Find where the given text appears and provide that cell's center as (x, y) coordinate. 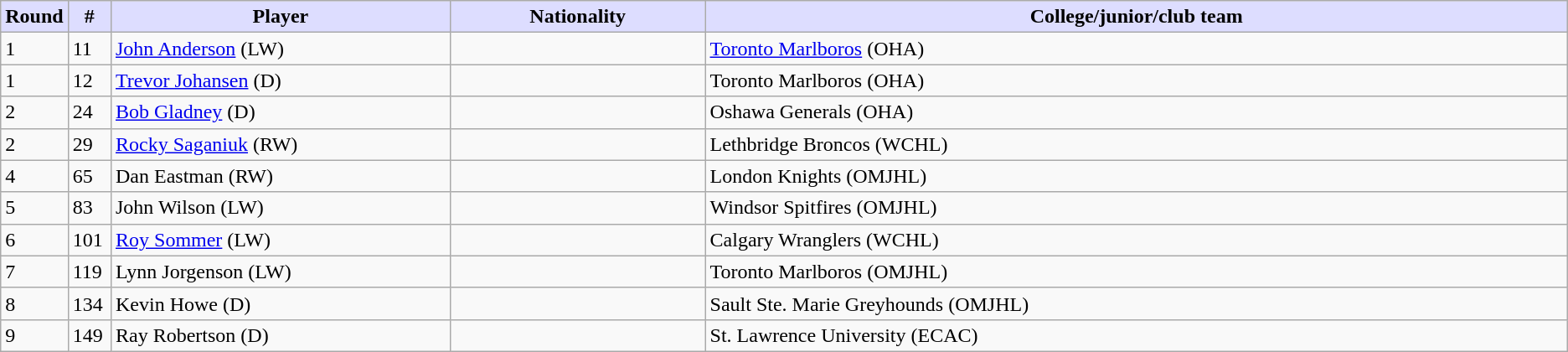
7 (34, 272)
Player (280, 17)
Windsor Spitfires (OMJHL) (1136, 208)
St. Lawrence University (ECAC) (1136, 335)
5 (34, 208)
119 (89, 272)
Round (34, 17)
83 (89, 208)
Kevin Howe (D) (280, 303)
John Anderson (LW) (280, 49)
Bob Gladney (D) (280, 112)
Dan Eastman (RW) (280, 176)
101 (89, 240)
Sault Ste. Marie Greyhounds (OMJHL) (1136, 303)
Lethbridge Broncos (WCHL) (1136, 144)
Trevor Johansen (D) (280, 80)
College/junior/club team (1136, 17)
Nationality (578, 17)
8 (34, 303)
65 (89, 176)
149 (89, 335)
London Knights (OMJHL) (1136, 176)
John Wilson (LW) (280, 208)
Ray Robertson (D) (280, 335)
4 (34, 176)
Roy Sommer (LW) (280, 240)
Rocky Saganiuk (RW) (280, 144)
Oshawa Generals (OHA) (1136, 112)
6 (34, 240)
12 (89, 80)
Lynn Jorgenson (LW) (280, 272)
Toronto Marlboros (OMJHL) (1136, 272)
29 (89, 144)
# (89, 17)
9 (34, 335)
24 (89, 112)
11 (89, 49)
Calgary Wranglers (WCHL) (1136, 240)
134 (89, 303)
